Scan for the cell matching the given text and deliver its [X, Y] coordinate at center. 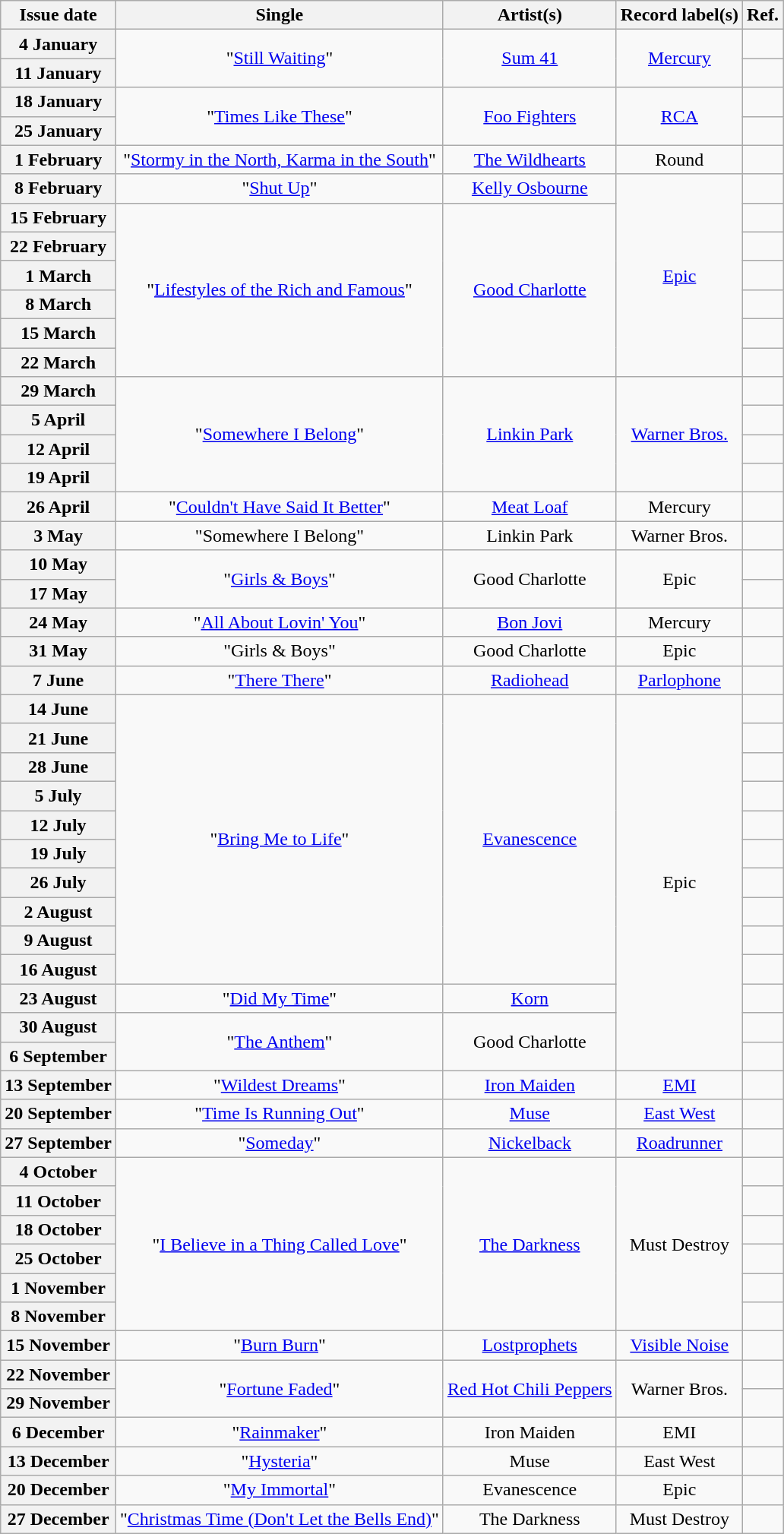
"Bring Me to Life" [280, 839]
5 July [58, 795]
RCA [679, 116]
Radiohead [530, 680]
"Still Waiting" [280, 59]
20 September [58, 1114]
18 October [58, 1229]
15 March [58, 333]
Bon Jovi [530, 622]
Korn [530, 998]
Nickelback [530, 1143]
"The Anthem" [280, 1042]
"Christmas Time (Don't Let the Bells End)" [280, 1519]
30 August [58, 1027]
2 August [58, 912]
29 November [58, 1403]
26 April [58, 507]
"I Believe in a Thing Called Love" [280, 1244]
26 July [58, 883]
12 July [58, 824]
Kelly Osbourne [530, 188]
Foo Fighters [530, 116]
"Time Is Running Out" [280, 1114]
28 June [58, 767]
19 July [58, 854]
14 June [58, 709]
18 January [58, 102]
"All About Lovin' You" [280, 622]
Roadrunner [679, 1143]
7 June [58, 680]
22 March [58, 362]
Meat Loaf [530, 507]
4 January [58, 44]
"Someday" [280, 1143]
"There There" [280, 680]
"Times Like These" [280, 116]
Issue date [58, 15]
"My Immortal" [280, 1490]
"Stormy in the North, Karma in the South" [280, 160]
16 August [58, 969]
Record label(s) [679, 15]
8 February [58, 188]
27 September [58, 1143]
Parlophone [679, 680]
21 June [58, 738]
15 November [58, 1346]
13 September [58, 1085]
"Hysteria" [280, 1461]
Red Hot Chili Peppers [530, 1389]
"Fortune Faded" [280, 1389]
Single [280, 15]
20 December [58, 1490]
11 January [58, 73]
25 January [58, 131]
1 March [58, 275]
19 April [58, 478]
22 February [58, 246]
11 October [58, 1200]
13 December [58, 1461]
Visible Noise [679, 1346]
10 May [58, 565]
Round [679, 160]
Artist(s) [530, 15]
Lostprophets [530, 1346]
"Did My Time" [280, 998]
6 September [58, 1056]
1 February [58, 160]
9 August [58, 941]
6 December [58, 1432]
8 March [58, 304]
17 May [58, 593]
25 October [58, 1258]
Ref. [763, 15]
31 May [58, 651]
4 October [58, 1172]
"Rainmaker" [280, 1432]
"Shut Up" [280, 188]
3 May [58, 536]
27 December [58, 1519]
"Wildest Dreams" [280, 1085]
29 March [58, 391]
15 February [58, 217]
Sum 41 [530, 59]
5 April [58, 420]
8 November [58, 1317]
"Lifestyles of the Rich and Famous" [280, 289]
"Couldn't Have Said It Better" [280, 507]
22 November [58, 1374]
1 November [58, 1288]
"Burn Burn" [280, 1346]
23 August [58, 998]
The Wildhearts [530, 160]
24 May [58, 622]
12 April [58, 449]
